Identify which cell holds the provided text, then report its [X, Y] central coordinate. 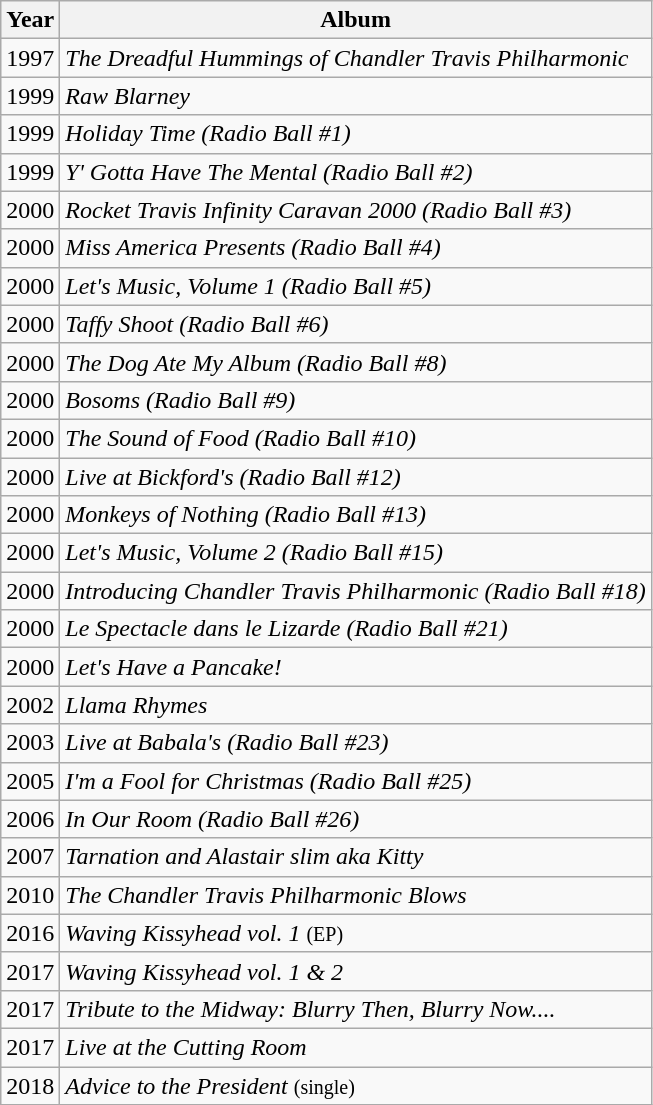
2006 [30, 819]
2010 [30, 895]
Miss America Presents (Radio Ball #4) [356, 248]
Llama Rhymes [356, 705]
I'm a Fool for Christmas (Radio Ball #25) [356, 781]
Live at Bickford's (Radio Ball #12) [356, 477]
Live at the Cutting Room [356, 1047]
Let's Music, Volume 1 (Radio Ball #5) [356, 286]
Album [356, 20]
2003 [30, 743]
The Dog Ate My Album (Radio Ball #8) [356, 362]
The Sound of Food (Radio Ball #10) [356, 438]
2016 [30, 933]
Raw Blarney [356, 96]
Introducing Chandler Travis Philharmonic (Radio Ball #18) [356, 591]
Tarnation and Alastair slim aka Kitty [356, 857]
Waving Kissyhead vol. 1 & 2 [356, 971]
Bosoms (Radio Ball #9) [356, 400]
Rocket Travis Infinity Caravan 2000 (Radio Ball #3) [356, 210]
Live at Babala's (Radio Ball #23) [356, 743]
Le Spectacle dans le Lizarde (Radio Ball #21) [356, 629]
2007 [30, 857]
Advice to the President (single) [356, 1085]
The Chandler Travis Philharmonic Blows [356, 895]
Let's Music, Volume 2 (Radio Ball #15) [356, 553]
Tribute to the Midway: Blurry Then, Blurry Now.... [356, 1009]
Y' Gotta Have The Mental (Radio Ball #2) [356, 172]
1997 [30, 58]
Holiday Time (Radio Ball #1) [356, 134]
Let's Have a Pancake! [356, 667]
Year [30, 20]
2018 [30, 1085]
2002 [30, 705]
2005 [30, 781]
Taffy Shoot (Radio Ball #6) [356, 324]
Waving Kissyhead vol. 1 (EP) [356, 933]
Monkeys of Nothing (Radio Ball #13) [356, 515]
The Dreadful Hummings of Chandler Travis Philharmonic [356, 58]
In Our Room (Radio Ball #26) [356, 819]
